Provide the [X, Y] coordinate of the cell's center where the given text is located.  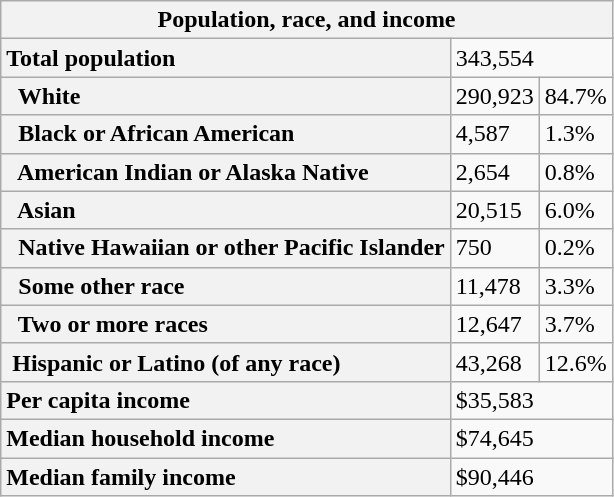
Median family income [226, 477]
Population, race, and income [307, 20]
Native Hawaiian or other Pacific Islander [226, 248]
American Indian or Alaska Native [226, 172]
Hispanic or Latino (of any race) [226, 362]
Total population [226, 58]
6.0% [576, 210]
20,515 [494, 210]
84.7% [576, 96]
Black or African American [226, 134]
0.8% [576, 172]
$74,645 [531, 438]
Some other race [226, 286]
343,554 [531, 58]
0.2% [576, 248]
290,923 [494, 96]
3.7% [576, 324]
1.3% [576, 134]
White [226, 96]
$90,446 [531, 477]
12,647 [494, 324]
750 [494, 248]
$35,583 [531, 400]
2,654 [494, 172]
Per capita income [226, 400]
Median household income [226, 438]
11,478 [494, 286]
Two or more races [226, 324]
3.3% [576, 286]
12.6% [576, 362]
4,587 [494, 134]
Asian [226, 210]
43,268 [494, 362]
